Capture the cell that displays the provided text and extract its (X, Y) central coordinate. 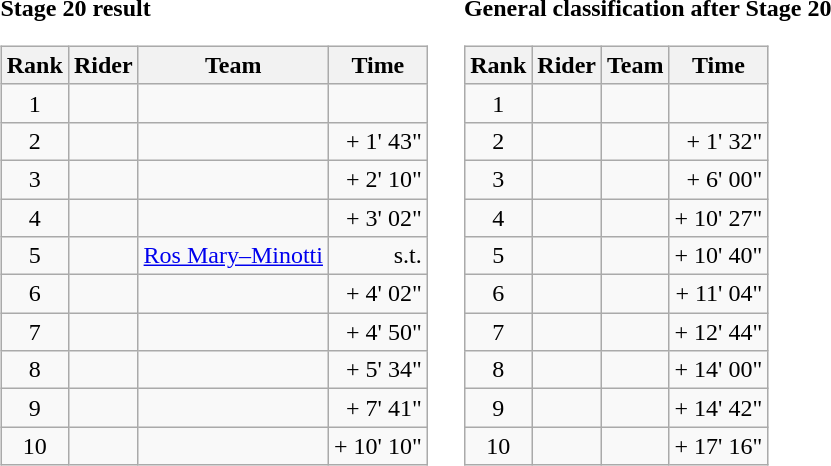
+ 7' 41" (378, 408)
+ 2' 10" (378, 179)
+ 17' 16" (718, 446)
+ 3' 02" (378, 217)
+ 12' 44" (718, 332)
+ 1' 43" (378, 141)
Ros Mary–Minotti (233, 256)
+ 11' 04" (718, 294)
+ 6' 00" (718, 179)
+ 10' 40" (718, 256)
+ 4' 50" (378, 332)
+ 4' 02" (378, 294)
+ 10' 27" (718, 217)
+ 1' 32" (718, 141)
s.t. (378, 256)
+ 10' 10" (378, 446)
+ 14' 00" (718, 370)
+ 14' 42" (718, 408)
+ 5' 34" (378, 370)
